Return [x, y] of the center of cell containing provided text 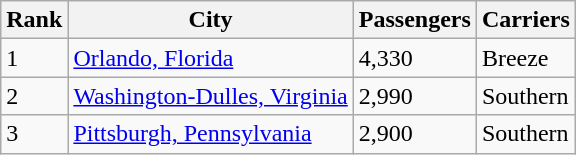
2,900 [414, 134]
Pittsburgh, Pennsylvania [210, 134]
3 [34, 134]
Washington-Dulles, Virginia [210, 96]
Breeze [526, 58]
Carriers [526, 20]
2,990 [414, 96]
1 [34, 58]
4,330 [414, 58]
Rank [34, 20]
Passengers [414, 20]
Orlando, Florida [210, 58]
City [210, 20]
2 [34, 96]
